Return [X, Y] of the center of cell containing provided text 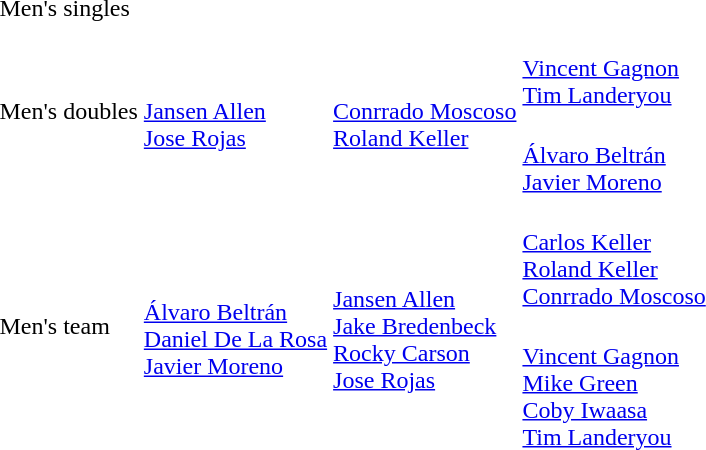
Jansen AllenJose Rojas [235, 112]
Conrrado MoscosoRoland Keller [425, 112]
